From the cell containing the given text, extract its center point as (x, y) coordinate. 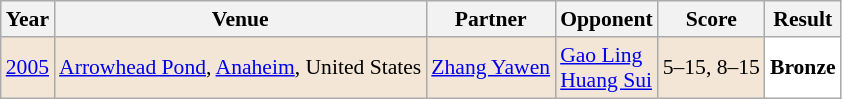
Venue (240, 19)
Bronze (803, 68)
Arrowhead Pond, Anaheim, United States (240, 68)
Result (803, 19)
2005 (28, 68)
Partner (490, 19)
Opponent (606, 19)
Gao Ling Huang Sui (606, 68)
Year (28, 19)
Score (712, 19)
Zhang Yawen (490, 68)
5–15, 8–15 (712, 68)
